Return (X, Y) of the center of cell containing provided text 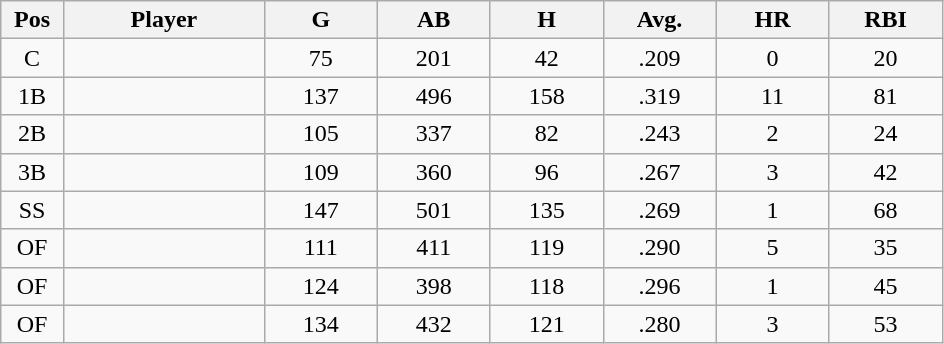
AB (434, 20)
11 (772, 96)
121 (546, 324)
20 (886, 58)
337 (434, 134)
118 (546, 286)
HR (772, 20)
496 (434, 96)
5 (772, 248)
.290 (660, 248)
75 (320, 58)
G (320, 20)
105 (320, 134)
432 (434, 324)
1B (32, 96)
Player (164, 20)
96 (546, 172)
.267 (660, 172)
53 (886, 324)
201 (434, 58)
81 (886, 96)
411 (434, 248)
.243 (660, 134)
35 (886, 248)
134 (320, 324)
3B (32, 172)
2 (772, 134)
.296 (660, 286)
137 (320, 96)
.209 (660, 58)
158 (546, 96)
H (546, 20)
RBI (886, 20)
Pos (32, 20)
0 (772, 58)
398 (434, 286)
C (32, 58)
360 (434, 172)
24 (886, 134)
.319 (660, 96)
.280 (660, 324)
501 (434, 210)
124 (320, 286)
68 (886, 210)
135 (546, 210)
45 (886, 286)
109 (320, 172)
2B (32, 134)
82 (546, 134)
111 (320, 248)
119 (546, 248)
.269 (660, 210)
SS (32, 210)
147 (320, 210)
Avg. (660, 20)
